Determine the [x, y] coordinate at the center of the cell enclosing the given text.  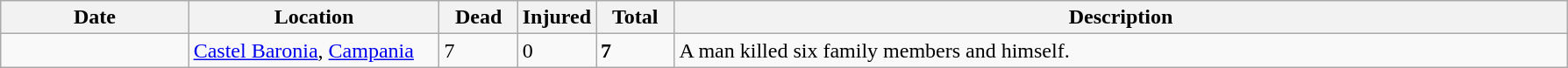
A man killed six family members and himself. [1121, 51]
Location [314, 17]
Castel Baronia, Campania [314, 51]
Description [1121, 17]
Date [95, 17]
Total [635, 17]
Injured [556, 17]
Dead [479, 17]
0 [556, 51]
